Locate the cell with the specified text and output its [X, Y] center coordinate. 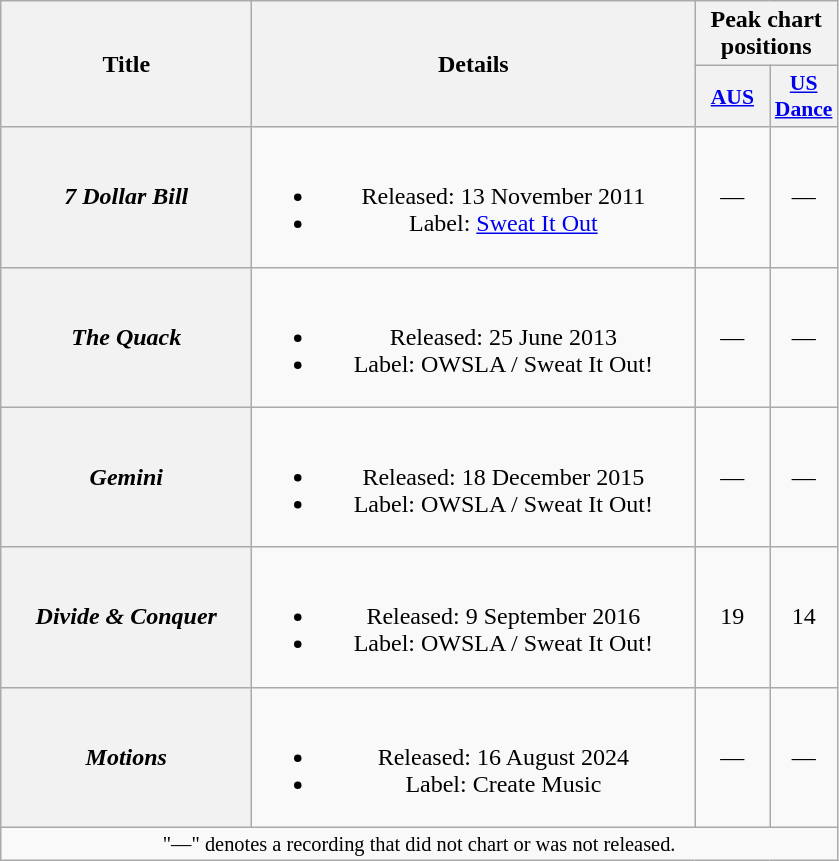
Gemini [126, 477]
Details [474, 64]
Released: 9 September 2016Label: OWSLA / Sweat It Out! [474, 617]
19 [732, 617]
AUS [732, 96]
14 [804, 617]
7 Dollar Bill [126, 197]
Released: 18 December 2015Label: OWSLA / Sweat It Out! [474, 477]
Divide & Conquer [126, 617]
"—" denotes a recording that did not chart or was not released. [420, 844]
US Dance [804, 96]
Motions [126, 757]
Peak chart positions [766, 34]
The Quack [126, 337]
Released: 16 August 2024Label: Create Music [474, 757]
Title [126, 64]
Released: 25 June 2013Label: OWSLA / Sweat It Out! [474, 337]
Released: 13 November 2011Label: Sweat It Out [474, 197]
